Pinpoint the cell where the given text exists, returning its [x, y] midpoint coordinate. 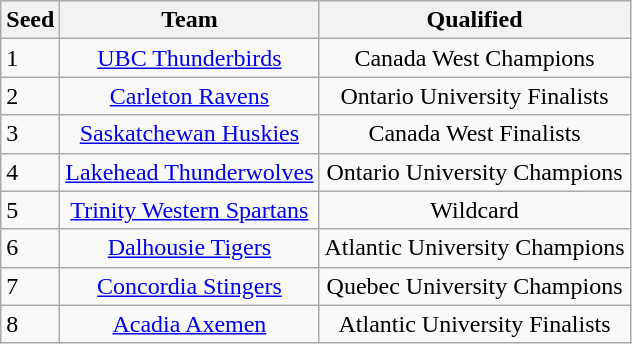
8 [30, 324]
3 [30, 134]
Concordia Stingers [190, 286]
5 [30, 210]
Qualified [474, 20]
7 [30, 286]
Team [190, 20]
Saskatchewan Huskies [190, 134]
4 [30, 172]
Canada West Finalists [474, 134]
Atlantic University Finalists [474, 324]
Dalhousie Tigers [190, 248]
Seed [30, 20]
1 [30, 58]
Acadia Axemen [190, 324]
Lakehead Thunderwolves [190, 172]
Atlantic University Champions [474, 248]
Carleton Ravens [190, 96]
UBC Thunderbirds [190, 58]
Trinity Western Spartans [190, 210]
Quebec University Champions [474, 286]
Wildcard [474, 210]
2 [30, 96]
Ontario University Finalists [474, 96]
6 [30, 248]
Ontario University Champions [474, 172]
Canada West Champions [474, 58]
